From the cell containing the given text, extract its center point as (X, Y) coordinate. 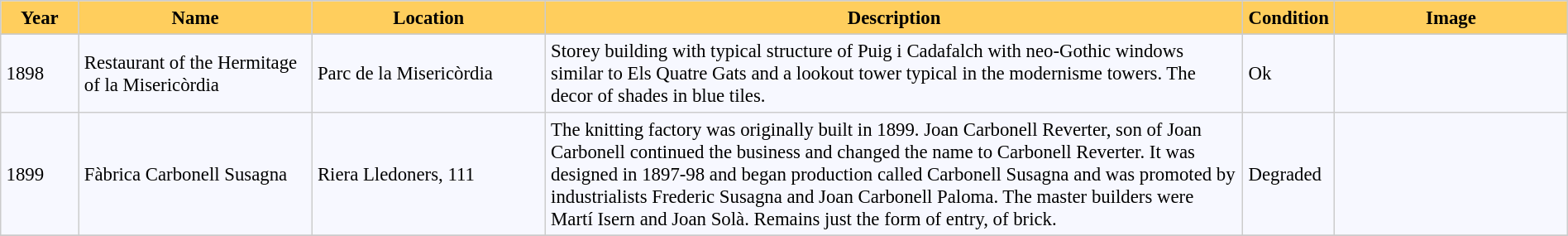
Ok (1288, 73)
1898 (40, 73)
Fàbrica Carbonell Susagna (195, 174)
Riera Lledoners, 111 (428, 174)
Parc de la Misericòrdia (428, 73)
Location (428, 17)
1899 (40, 174)
Degraded (1288, 174)
Condition (1288, 17)
Restaurant of the Hermitage of la Misericòrdia (195, 73)
Name (195, 17)
Year (40, 17)
Description (893, 17)
Image (1451, 17)
